For the text-containing cell, return its midpoint in [X, Y] coordinate format. 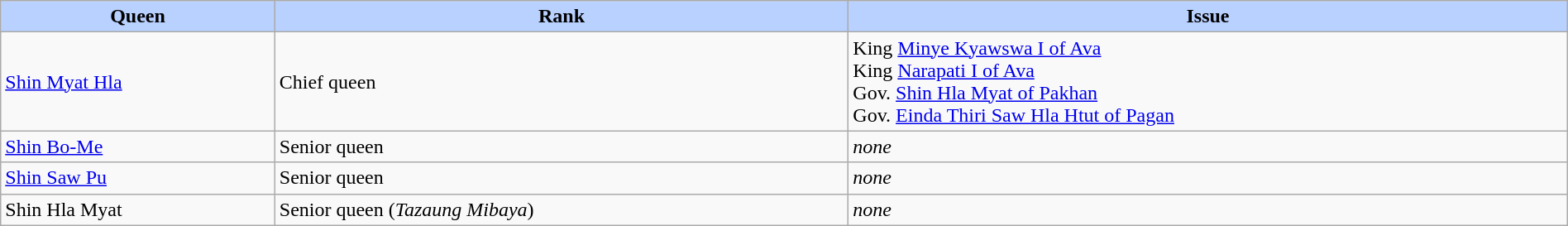
Issue [1207, 17]
Chief queen [562, 81]
Shin Hla Myat [138, 209]
King Minye Kyawswa I of Ava King Narapati I of Ava Gov. Shin Hla Myat of Pakhan Gov. Einda Thiri Saw Hla Htut of Pagan [1207, 81]
Queen [138, 17]
Shin Bo-Me [138, 147]
Shin Myat Hla [138, 81]
Shin Saw Pu [138, 178]
Senior queen (Tazaung Mibaya) [562, 209]
Rank [562, 17]
